Pinpoint the cell where the given text exists, returning its (x, y) midpoint coordinate. 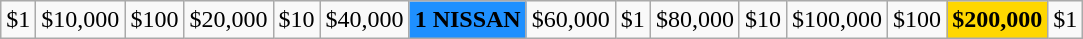
$40,000 (364, 20)
$80,000 (694, 20)
1 NISSAN (468, 20)
$200,000 (998, 20)
$20,000 (228, 20)
$60,000 (570, 20)
$100,000 (836, 20)
$10,000 (80, 20)
